Locate the cell with the specified text and output its [X, Y] center coordinate. 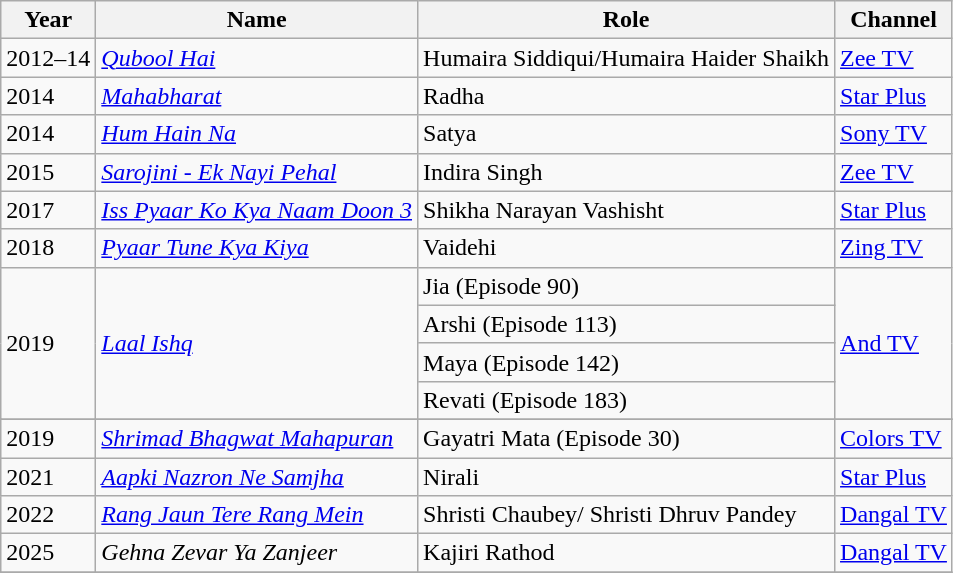
Iss Pyaar Ko Kya Naam Doon 3 [257, 210]
Channel [894, 20]
Shikha Narayan Vashisht [626, 210]
Aapki Nazron Ne Samjha [257, 477]
Pyaar Tune Kya Kiya [257, 248]
Qubool Hai [257, 58]
Humaira Siddiqui/Humaira Haider Shaikh [626, 58]
2022 [48, 515]
Hum Hain Na [257, 134]
2021 [48, 477]
Laal Ishq [257, 343]
Nirali [626, 477]
Zing TV [894, 248]
2025 [48, 553]
2018 [48, 248]
Colors TV [894, 438]
Revati (Episode 183) [626, 400]
2017 [48, 210]
Mahabharat [257, 96]
Gayatri Mata (Episode 30) [626, 438]
Jia (Episode 90) [626, 286]
2015 [48, 172]
Shristi Chaubey/ Shristi Dhruv Pandey [626, 515]
Maya (Episode 142) [626, 362]
Kajiri Rathod [626, 553]
2012–14 [48, 58]
Name [257, 20]
Satya [626, 134]
Vaidehi [626, 248]
Indira Singh [626, 172]
Sarojini - Ek Nayi Pehal [257, 172]
Role [626, 20]
Gehna Zevar Ya Zanjeer [257, 553]
Sony TV [894, 134]
Arshi (Episode 113) [626, 324]
Rang Jaun Tere Rang Mein [257, 515]
Radha [626, 96]
And TV [894, 343]
Shrimad Bhagwat Mahapuran [257, 438]
Year [48, 20]
